Pinpoint the cell where the given text exists, returning its (x, y) midpoint coordinate. 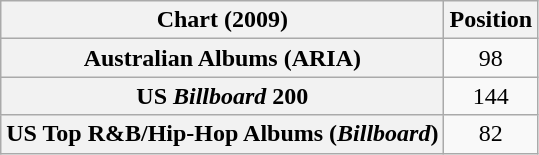
98 (491, 58)
US Billboard 200 (222, 96)
144 (491, 96)
Chart (2009) (222, 20)
Australian Albums (ARIA) (222, 58)
82 (491, 134)
US Top R&B/Hip-Hop Albums (Billboard) (222, 134)
Position (491, 20)
